For the text-containing cell, return its midpoint in (X, Y) coordinate format. 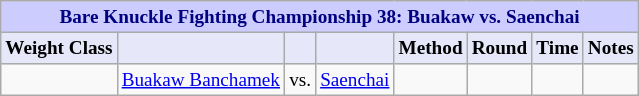
Round (500, 48)
Buakaw Banchamek (200, 80)
Weight Class (59, 48)
Saenchai (355, 80)
Bare Knuckle Fighting Championship 38: Buakaw vs. Saenchai (320, 17)
Notes (610, 48)
vs. (300, 80)
Time (558, 48)
Method (430, 48)
